Scan for the cell matching the given text and deliver its [x, y] coordinate at center. 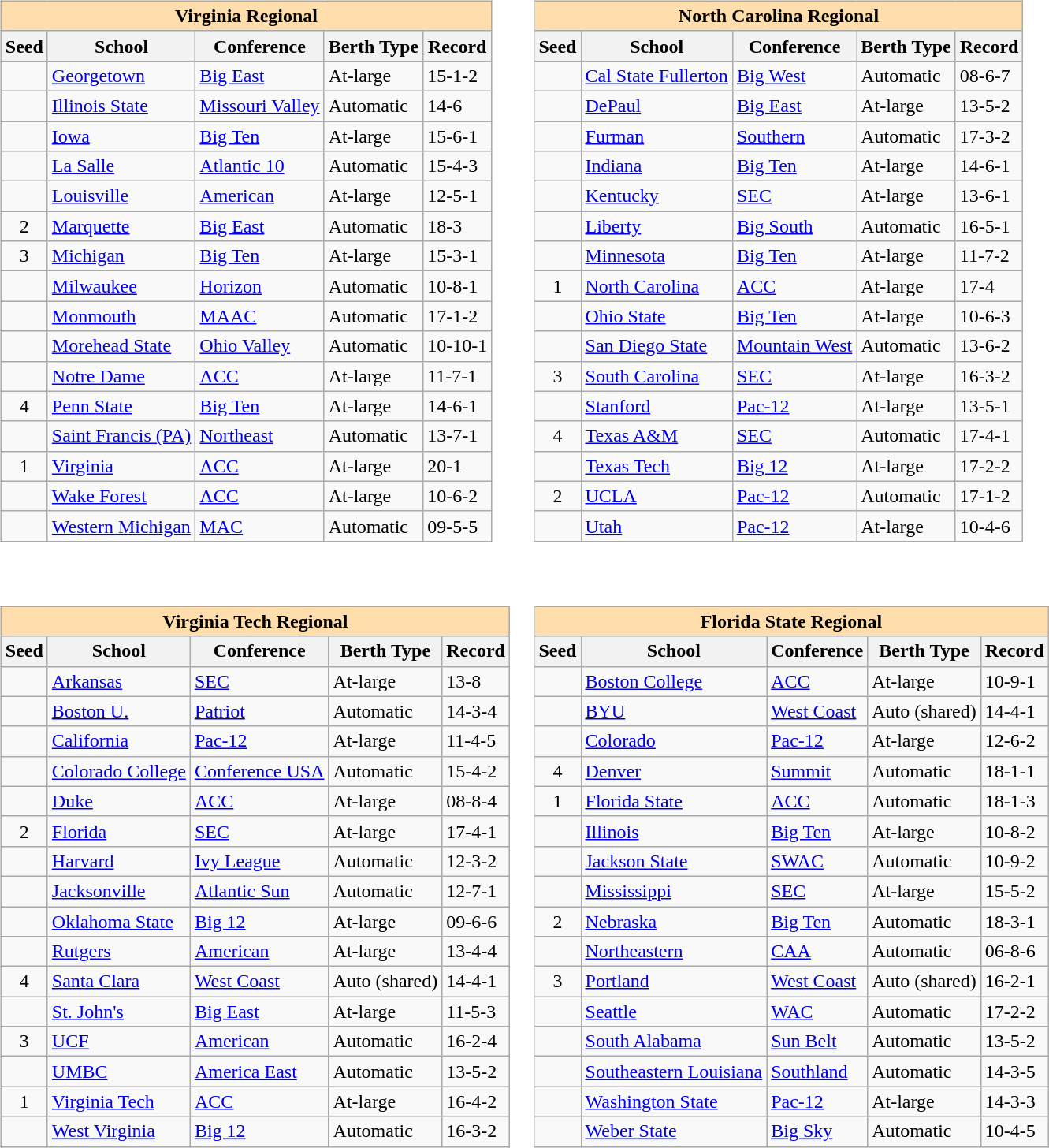
Marquette [121, 226]
Arkansas [118, 681]
Patriot [259, 711]
North Carolina [657, 286]
Utah [657, 526]
15-6-1 [457, 136]
18-3 [457, 226]
Southeastern Louisiana [674, 1072]
MAC [260, 526]
15-4-3 [457, 166]
15-3-1 [457, 256]
16-4-2 [476, 1101]
08-6-7 [989, 76]
10-9-1 [1014, 681]
Jackson State [674, 861]
Texas A&M [657, 436]
Duke [118, 801]
Louisville [121, 196]
California [118, 741]
Colorado College [118, 771]
Rutgers [118, 952]
BYU [674, 711]
15-5-2 [1014, 891]
Furman [657, 136]
Washington State [674, 1101]
San Diego State [657, 346]
Harvard [118, 861]
16-2-1 [1014, 982]
Jacksonville [118, 891]
15-4-2 [476, 771]
Santa Clara [118, 982]
Cal State Fullerton [657, 76]
WAC [817, 1012]
Notre Dame [121, 376]
Big Sky [817, 1131]
Nebraska [674, 922]
11-7-1 [457, 376]
Colorado [674, 741]
Denver [674, 771]
Michigan [121, 256]
Virginia Regional [246, 16]
Southland [817, 1072]
18-1-3 [1014, 801]
11-7-2 [989, 256]
10-8-2 [1014, 831]
18-1-1 [1014, 771]
Oklahoma State [118, 922]
14-3-3 [1014, 1101]
10-10-1 [457, 346]
Mountain West [794, 346]
10-4-5 [1014, 1131]
Iowa [121, 136]
16-5-1 [989, 226]
Wake Forest [121, 496]
St. John's [118, 1012]
13-6-2 [989, 346]
Seattle [674, 1012]
South Carolina [657, 376]
11-4-5 [476, 741]
America East [259, 1072]
CAA [817, 952]
Atlantic 10 [260, 166]
South Alabama [674, 1042]
Atlantic Sun [259, 891]
Virginia Tech [118, 1101]
14-3-4 [476, 711]
North Carolina Regional [779, 16]
10-9-2 [1014, 861]
Illinois [674, 831]
Florida State Regional [791, 621]
Georgetown [121, 76]
Florida [118, 831]
09-6-6 [476, 922]
10-6-3 [989, 316]
Weber State [674, 1131]
11-5-3 [476, 1012]
12-6-2 [1014, 741]
08-8-4 [476, 801]
10-6-2 [457, 496]
Liberty [657, 226]
Horizon [260, 286]
16-2-4 [476, 1042]
14-3-5 [1014, 1072]
06-8-6 [1014, 952]
Ohio Valley [260, 346]
Southern [794, 136]
Virginia [121, 466]
Summit [817, 771]
Boston College [674, 681]
12-3-2 [476, 861]
DePaul [657, 106]
Sun Belt [817, 1042]
Kentucky [657, 196]
MAAC [260, 316]
Indiana [657, 166]
12-7-1 [476, 891]
Big South [794, 226]
UMBC [118, 1072]
14-6 [457, 106]
Milwaukee [121, 286]
18-3-1 [1014, 922]
SWAC [817, 861]
Monmouth [121, 316]
Texas Tech [657, 466]
Ivy League [259, 861]
La Salle [121, 166]
Morehead State [121, 346]
UCLA [657, 496]
12-5-1 [457, 196]
13-8 [476, 681]
Ohio State [657, 316]
Missouri Valley [260, 106]
17-4 [989, 286]
Stanford [657, 406]
Minnesota [657, 256]
Illinois State [121, 106]
09-5-5 [457, 526]
Boston U. [118, 711]
Saint Francis (PA) [121, 436]
Northeast [260, 436]
17-3-2 [989, 136]
UCF [118, 1042]
West Virginia [118, 1131]
Portland [674, 982]
Virginia Tech Regional [255, 621]
Mississippi [674, 891]
Northeastern [674, 952]
10-8-1 [457, 286]
10-4-6 [989, 526]
20-1 [457, 466]
Conference USA [259, 771]
Big West [794, 76]
13-7-1 [457, 436]
Western Michigan [121, 526]
Florida State [674, 801]
13-6-1 [989, 196]
15-1-2 [457, 76]
Penn State [121, 406]
13-5-1 [989, 406]
13-4-4 [476, 952]
